Identify which cell holds the provided text, then report its [X, Y] central coordinate. 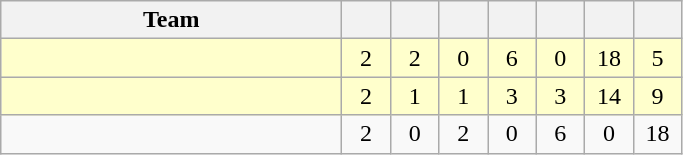
9 [658, 96]
Team [172, 20]
5 [658, 58]
14 [610, 96]
